Pinpoint the cell where the given text exists, returning its [X, Y] midpoint coordinate. 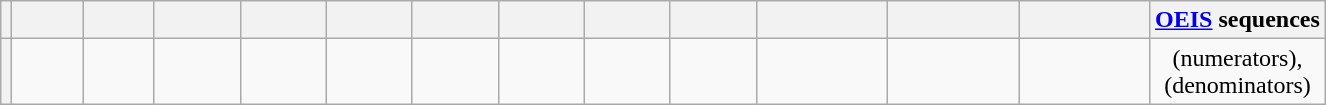
(numerators), (denominators) [1238, 72]
OEIS sequences [1238, 20]
